For the text-containing cell, return its midpoint in [x, y] coordinate format. 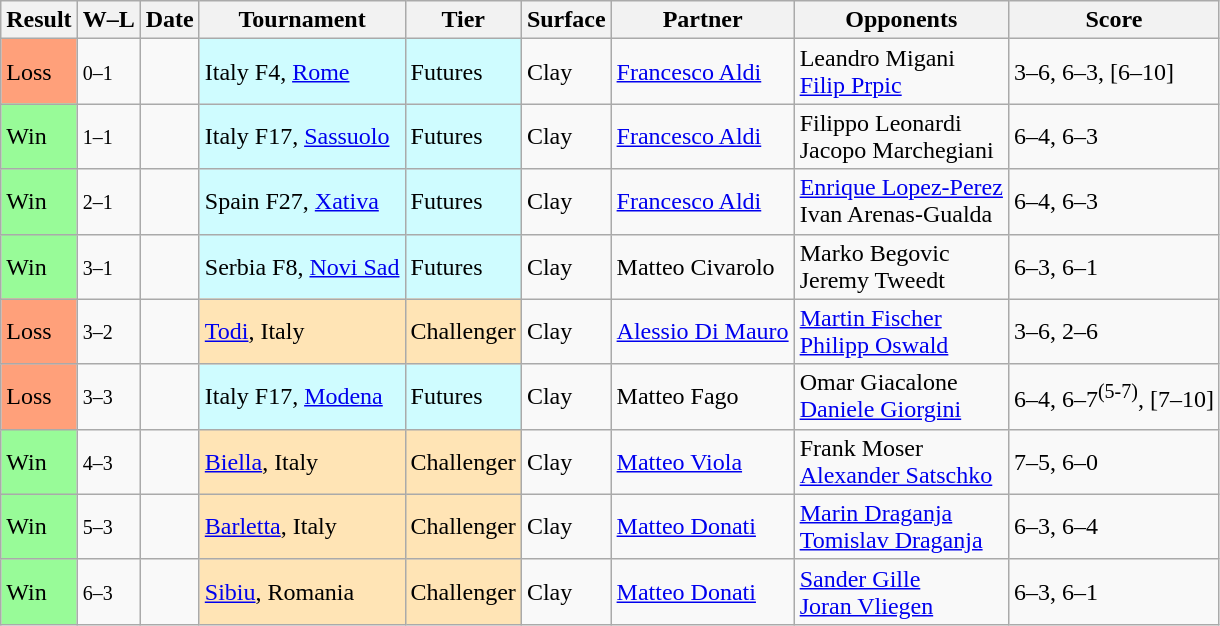
Martin Fischer Philipp Oswald [901, 332]
Matteo Fago [702, 396]
Serbia F8, Novi Sad [302, 266]
Italy F4, Rome [302, 72]
3–6, 2–6 [1114, 332]
Matteo Civarolo [702, 266]
Score [1114, 20]
3–3 [108, 396]
Matteo Viola [702, 462]
Sander Gille Joran Vliegen [901, 592]
Italy F17, Sassuolo [302, 136]
Omar Giacalone Daniele Giorgini [901, 396]
Spain F27, Xativa [302, 202]
Sibiu, Romania [302, 592]
4–3 [108, 462]
Marko Begovic Jeremy Tweedt [901, 266]
6–3 [108, 592]
Result [39, 20]
Surface [566, 20]
6–4, 6–7(5-7), [7–10] [1114, 396]
W–L [108, 20]
Marin Draganja Tomislav Draganja [901, 526]
0–1 [108, 72]
1–1 [108, 136]
3–2 [108, 332]
Enrique Lopez-Perez Ivan Arenas-Gualda [901, 202]
3–1 [108, 266]
Tournament [302, 20]
7–5, 6–0 [1114, 462]
Italy F17, Modena [302, 396]
5–3 [108, 526]
Filippo Leonardi Jacopo Marchegiani [901, 136]
Barletta, Italy [302, 526]
3–6, 6–3, [6–10] [1114, 72]
6–3, 6–4 [1114, 526]
Partner [702, 20]
Alessio Di Mauro [702, 332]
Leandro Migani Filip Prpic [901, 72]
Todi, Italy [302, 332]
Frank Moser Alexander Satschko [901, 462]
Opponents [901, 20]
Biella, Italy [302, 462]
Tier [463, 20]
Date [170, 20]
2–1 [108, 202]
